Scan for the cell matching the given text and deliver its [X, Y] coordinate at center. 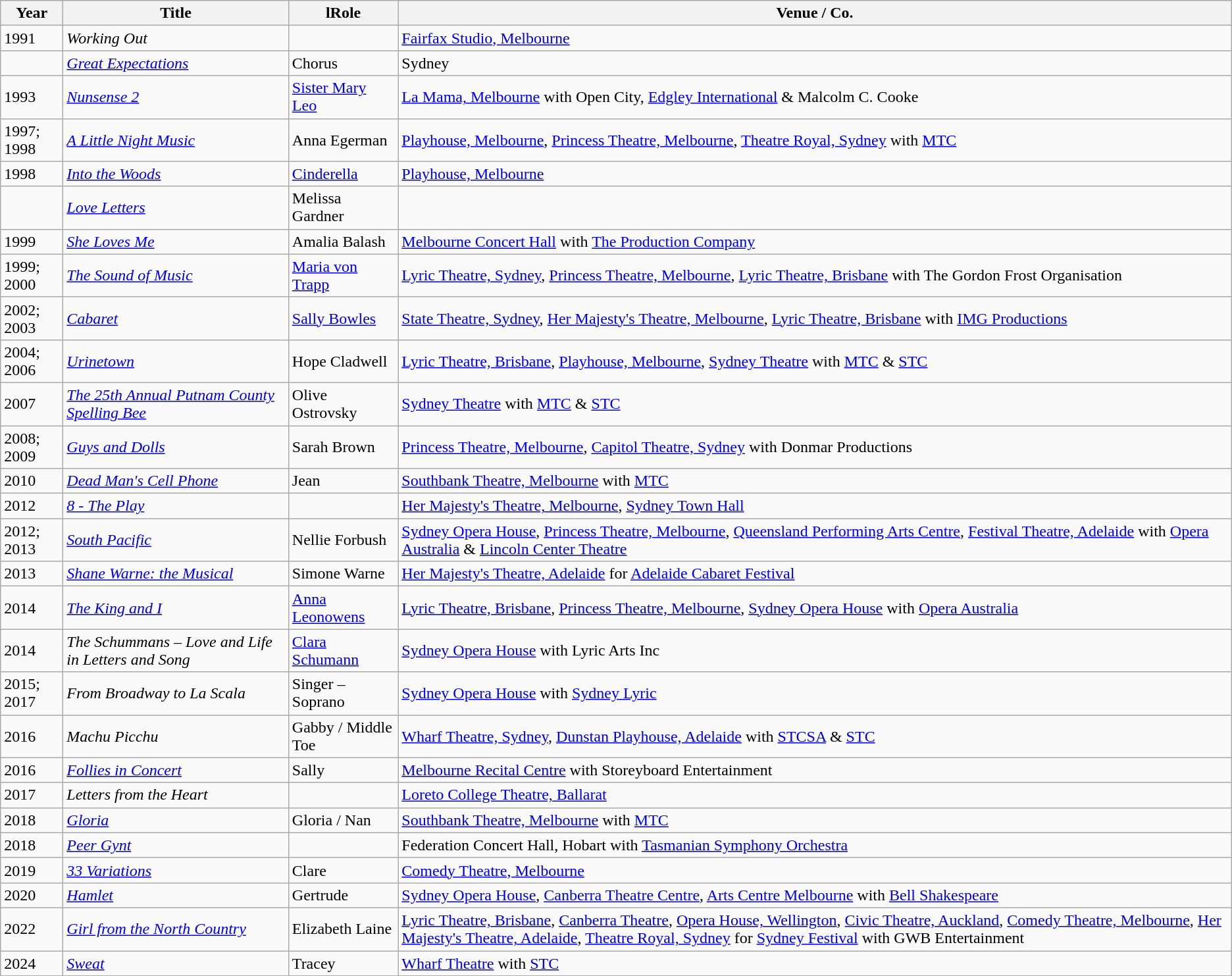
South Pacific [176, 540]
Cinderella [344, 174]
Year [32, 13]
Princess Theatre, Melbourne, Capitol Theatre, Sydney with Donmar Productions [815, 446]
Fairfax Studio, Melbourne [815, 38]
Guys and Dolls [176, 446]
Amalia Balash [344, 242]
Sally [344, 770]
2020 [32, 895]
Working Out [176, 38]
2004; 2006 [32, 361]
Sally Bowles [344, 319]
Clara Schumann [344, 650]
Sydney Opera House with Lyric Arts Inc [815, 650]
2024 [32, 963]
Girl from the North Country [176, 929]
2012; 2013 [32, 540]
Clare [344, 870]
Nunsense 2 [176, 97]
1998 [32, 174]
8 - The Play [176, 506]
Lyric Theatre, Sydney, Princess Theatre, Melbourne, Lyric Theatre, Brisbane with The Gordon Frost Organisation [815, 275]
lRole [344, 13]
Anna Egerman [344, 140]
2017 [32, 795]
Hope Cladwell [344, 361]
She Loves Me [176, 242]
1999; 2000 [32, 275]
Sydney Theatre with MTC & STC [815, 404]
Lyric Theatre, Brisbane, Princess Theatre, Melbourne, Sydney Opera House with Opera Australia [815, 608]
Anna Leonowens [344, 608]
Lyric Theatre, Brisbane, Playhouse, Melbourne, Sydney Theatre with MTC & STC [815, 361]
State Theatre, Sydney, Her Majesty's Theatre, Melbourne, Lyric Theatre, Brisbane with IMG Productions [815, 319]
Urinetown [176, 361]
Melbourne Concert Hall with The Production Company [815, 242]
Tracey [344, 963]
1993 [32, 97]
The Schummans – Love and Life in Letters and Song [176, 650]
Nellie Forbush [344, 540]
Sydney Opera House with Sydney Lyric [815, 694]
Chorus [344, 63]
2010 [32, 481]
Gloria / Nan [344, 820]
Sweat [176, 963]
1999 [32, 242]
Gabby / Middle Toe [344, 736]
Gloria [176, 820]
Peer Gynt [176, 845]
2013 [32, 574]
Olive Ostrovsky [344, 404]
Loreto College Theatre, Ballarat [815, 795]
Gertrude [344, 895]
Elizabeth Laine [344, 929]
Simone Warne [344, 574]
Jean [344, 481]
33 Variations [176, 870]
Wharf Theatre, Sydney, Dunstan Playhouse, Adelaide with STCSA & STC [815, 736]
Her Majesty's Theatre, Melbourne, Sydney Town Hall [815, 506]
Title [176, 13]
Wharf Theatre with STC [815, 963]
2008; 2009 [32, 446]
The Sound of Music [176, 275]
Melissa Gardner [344, 208]
Comedy Theatre, Melbourne [815, 870]
Into the Woods [176, 174]
2002; 2003 [32, 319]
Sydney [815, 63]
Sarah Brown [344, 446]
Playhouse, Melbourne [815, 174]
The 25th Annual Putnam County Spelling Bee [176, 404]
Her Majesty's Theatre, Adelaide for Adelaide Cabaret Festival [815, 574]
2015; 2017 [32, 694]
Hamlet [176, 895]
The King and I [176, 608]
Cabaret [176, 319]
Federation Concert Hall, Hobart with Tasmanian Symphony Orchestra [815, 845]
2022 [32, 929]
La Mama, Melbourne with Open City, Edgley International & Malcolm C. Cooke [815, 97]
Melbourne Recital Centre with Storeyboard Entertainment [815, 770]
A Little Night Music [176, 140]
Love Letters [176, 208]
Singer – Soprano [344, 694]
Sister Mary Leo [344, 97]
Shane Warne: the Musical [176, 574]
Great Expectations [176, 63]
1997; 1998 [32, 140]
1991 [32, 38]
From Broadway to La Scala [176, 694]
Follies in Concert [176, 770]
2007 [32, 404]
Sydney Opera House, Canberra Theatre Centre, Arts Centre Melbourne with Bell Shakespeare [815, 895]
Letters from the Heart [176, 795]
2019 [32, 870]
Machu Picchu [176, 736]
Dead Man's Cell Phone [176, 481]
Maria von Trapp [344, 275]
Venue / Co. [815, 13]
2012 [32, 506]
Playhouse, Melbourne, Princess Theatre, Melbourne, Theatre Royal, Sydney with MTC [815, 140]
